Locate the cell with the specified text and output its (x, y) center coordinate. 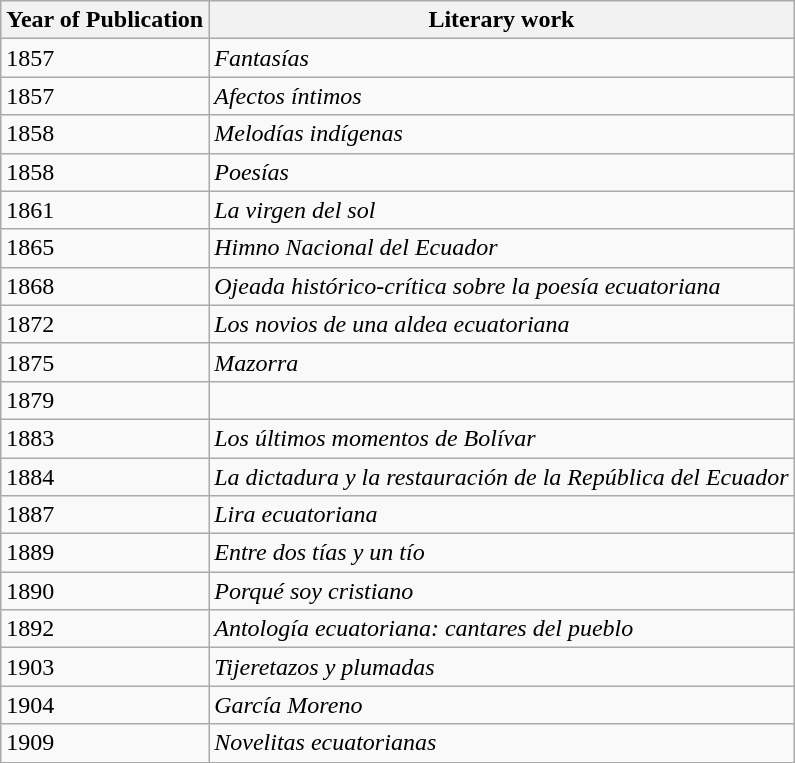
1868 (105, 286)
Fantasías (502, 58)
1887 (105, 515)
1889 (105, 553)
1865 (105, 248)
Literary work (502, 20)
1904 (105, 705)
La virgen del sol (502, 210)
1884 (105, 477)
1872 (105, 324)
Poesías (502, 172)
Los novios de una aldea ecuatoriana (502, 324)
1879 (105, 400)
Tijeretazos y plumadas (502, 667)
Year of Publication (105, 20)
Los últimos momentos de Bolívar (502, 438)
García Moreno (502, 705)
Melodías indígenas (502, 134)
Afectos íntimos (502, 96)
Antología ecuatoriana: cantares del pueblo (502, 629)
1890 (105, 591)
1861 (105, 210)
1892 (105, 629)
1909 (105, 743)
1875 (105, 362)
1883 (105, 438)
Himno Nacional del Ecuador (502, 248)
Entre dos tías y un tío (502, 553)
Lira ecuatoriana (502, 515)
La dictadura y la restauración de la República del Ecuador (502, 477)
Porqué soy cristiano (502, 591)
1903 (105, 667)
Novelitas ecuatorianas (502, 743)
Mazorra (502, 362)
Ojeada histórico-crítica sobre la poesía ecuatoriana (502, 286)
